Scan for the cell matching the given text and deliver its [x, y] coordinate at center. 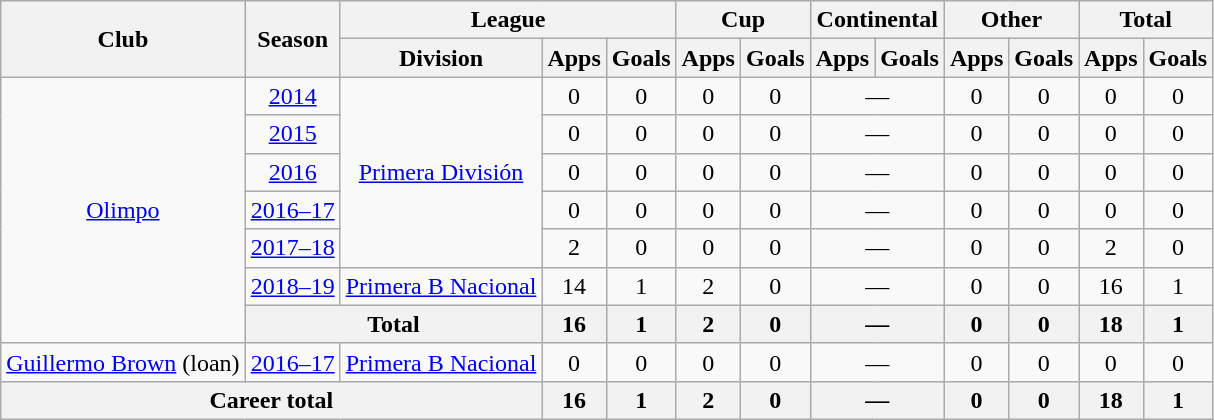
Continental [877, 20]
Other [1011, 20]
2014 [292, 96]
2017–18 [292, 248]
Olimpo [123, 210]
Primera División [441, 172]
Club [123, 39]
Season [292, 39]
2015 [292, 134]
Division [441, 58]
2018–19 [292, 286]
League [508, 20]
2016 [292, 172]
Career total [272, 400]
Cup [743, 20]
14 [574, 286]
Guillermo Brown (loan) [123, 362]
